Find where the given text appears and provide that cell's center as [X, Y] coordinate. 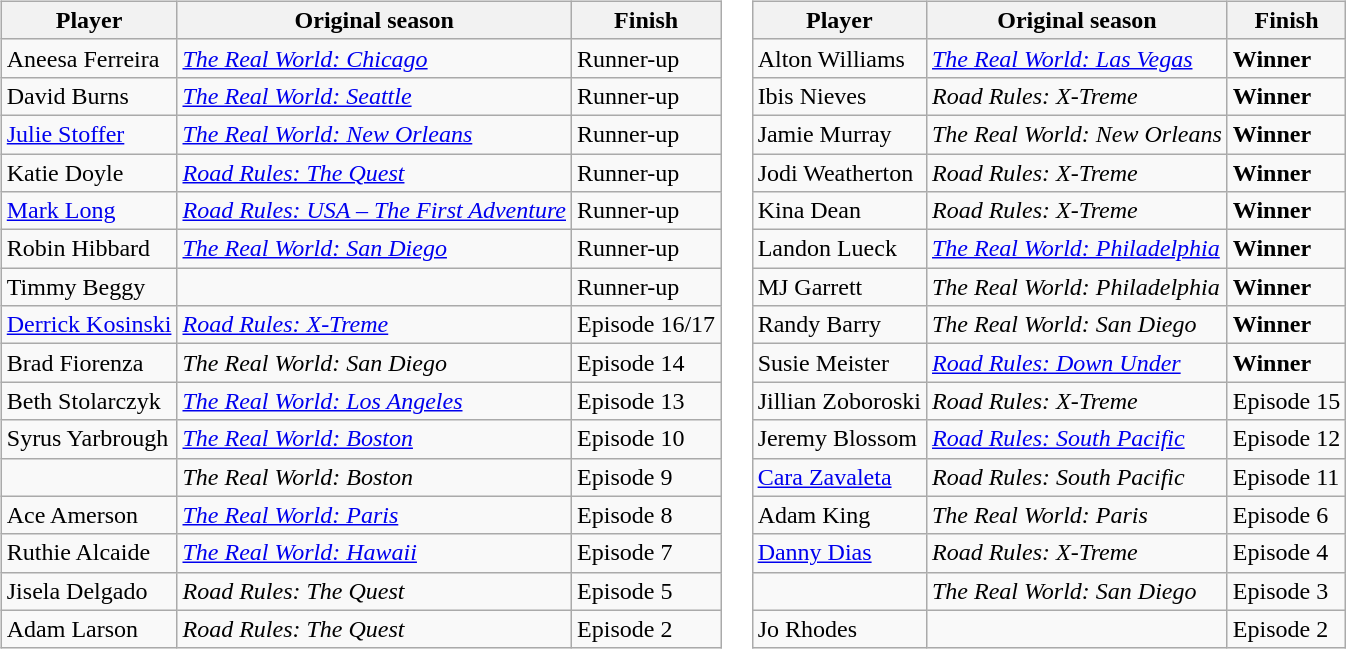
MJ Garrett [839, 287]
Mark Long [89, 211]
Ruthie Alcaide [89, 553]
Kina Dean [839, 211]
Timmy Beggy [89, 287]
Aneesa Ferreira [89, 58]
Episode 13 [646, 401]
Episode 10 [646, 439]
Episode 9 [646, 477]
Julie Stoffer [89, 134]
Jodi Weatherton [839, 173]
The Real World: Los Angeles [374, 401]
The Real World: Seattle [374, 96]
Episode 12 [1286, 439]
Brad Fiorenza [89, 363]
Jeremy Blossom [839, 439]
Danny Dias [839, 553]
Alton Williams [839, 58]
Jillian Zoboroski [839, 401]
Robin Hibbard [89, 249]
Jamie Murray [839, 134]
Jo Rhodes [839, 629]
The Real World: Las Vegas [1076, 58]
Episode 6 [1286, 515]
Beth Stolarczyk [89, 401]
Road Rules: USA – The First Adventure [374, 211]
David Burns [89, 96]
Episode 8 [646, 515]
Randy Barry [839, 325]
Episode 15 [1286, 401]
Katie Doyle [89, 173]
Syrus Yarbrough [89, 439]
Episode 14 [646, 363]
Episode 4 [1286, 553]
Road Rules: Down Under [1076, 363]
Derrick Kosinski [89, 325]
Ace Amerson [89, 515]
Episode 16/17 [646, 325]
Susie Meister [839, 363]
Adam Larson [89, 629]
Episode 11 [1286, 477]
The Real World: Chicago [374, 58]
Episode 5 [646, 591]
Adam King [839, 515]
Episode 7 [646, 553]
Jisela Delgado [89, 591]
Landon Lueck [839, 249]
Ibis Nieves [839, 96]
Cara Zavaleta [839, 477]
Episode 3 [1286, 591]
The Real World: Hawaii [374, 553]
